Determine the (x, y) coordinate at the center of the cell enclosing the given text.  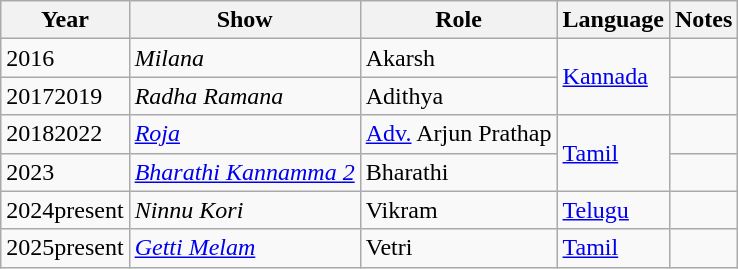
2023 (65, 172)
Roja (244, 134)
Adithya (458, 96)
Milana (244, 58)
Role (458, 20)
Akarsh (458, 58)
Bharathi (458, 172)
Vetri (458, 248)
Notes (703, 20)
Ninnu Kori (244, 210)
2016 (65, 58)
Radha Ramana (244, 96)
2025present (65, 248)
Year (65, 20)
Kannada (613, 77)
20182022 (65, 134)
20172019 (65, 96)
Getti Melam (244, 248)
Show (244, 20)
Adv. Arjun Prathap (458, 134)
Vikram (458, 210)
Telugu (613, 210)
2024present (65, 210)
Language (613, 20)
Bharathi Kannamma 2 (244, 172)
